Provide the [X, Y] coordinate of the cell's center where the given text is located.  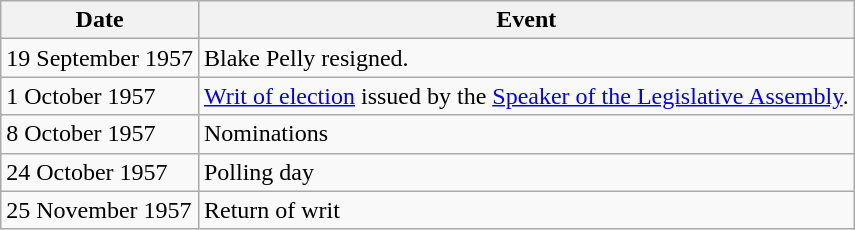
Blake Pelly resigned. [526, 58]
Event [526, 20]
19 September 1957 [100, 58]
Return of writ [526, 210]
8 October 1957 [100, 134]
Date [100, 20]
25 November 1957 [100, 210]
Nominations [526, 134]
Polling day [526, 172]
24 October 1957 [100, 172]
1 October 1957 [100, 96]
Writ of election issued by the Speaker of the Legislative Assembly. [526, 96]
